Search for the cell housing the specified text and yield its [x, y] center coordinate. 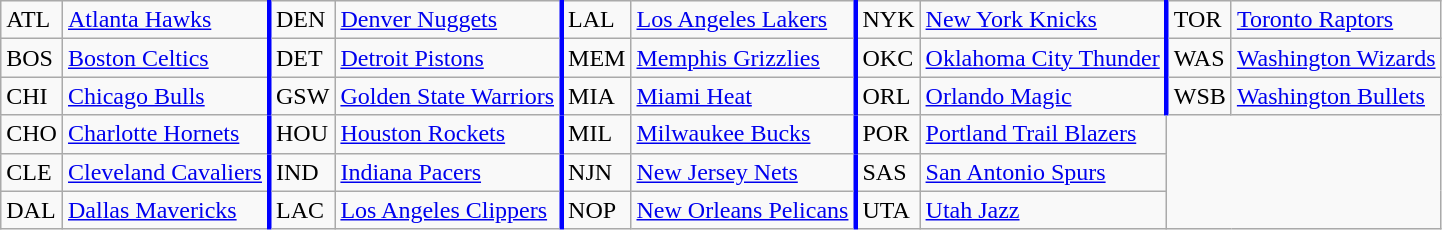
San Antonio Spurs [1044, 172]
Denver Nuggets [448, 20]
Golden State Warriors [448, 96]
TOR [1200, 20]
DEN [302, 20]
HOU [302, 134]
SAS [888, 172]
NYK [888, 20]
MIA [596, 96]
Miami Heat [744, 96]
Boston Celtics [166, 58]
Cleveland Cavaliers [166, 172]
GSW [302, 96]
NOP [596, 210]
LAL [596, 20]
ATL [32, 20]
Milwaukee Bucks [744, 134]
Los Angeles Lakers [744, 20]
BOS [32, 58]
Toronto Raptors [1336, 20]
Washington Wizards [1336, 58]
WSB [1200, 96]
OKC [888, 58]
ORL [888, 96]
Indiana Pacers [448, 172]
Utah Jazz [1044, 210]
Houston Rockets [448, 134]
Oklahoma City Thunder [1044, 58]
New Orleans Pelicans [744, 210]
NJN [596, 172]
Washington Bullets [1336, 96]
New Jersey Nets [744, 172]
IND [302, 172]
Portland Trail Blazers [1044, 134]
Atlanta Hawks [166, 20]
POR [888, 134]
CHO [32, 134]
Chicago Bulls [166, 96]
Detroit Pistons [448, 58]
LAC [302, 210]
WAS [1200, 58]
UTA [888, 210]
Dallas Mavericks [166, 210]
MEM [596, 58]
Charlotte Hornets [166, 134]
CLE [32, 172]
Los Angeles Clippers [448, 210]
New York Knicks [1044, 20]
Memphis Grizzlies [744, 58]
CHI [32, 96]
DAL [32, 210]
MIL [596, 134]
DET [302, 58]
Orlando Magic [1044, 96]
